Identify which cell holds the provided text, then report its (X, Y) central coordinate. 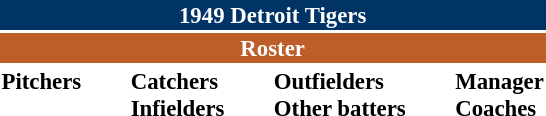
1949 Detroit Tigers (272, 15)
Roster (272, 48)
